Extract the (x, y) coordinate from the center of the cell holding the provided text.  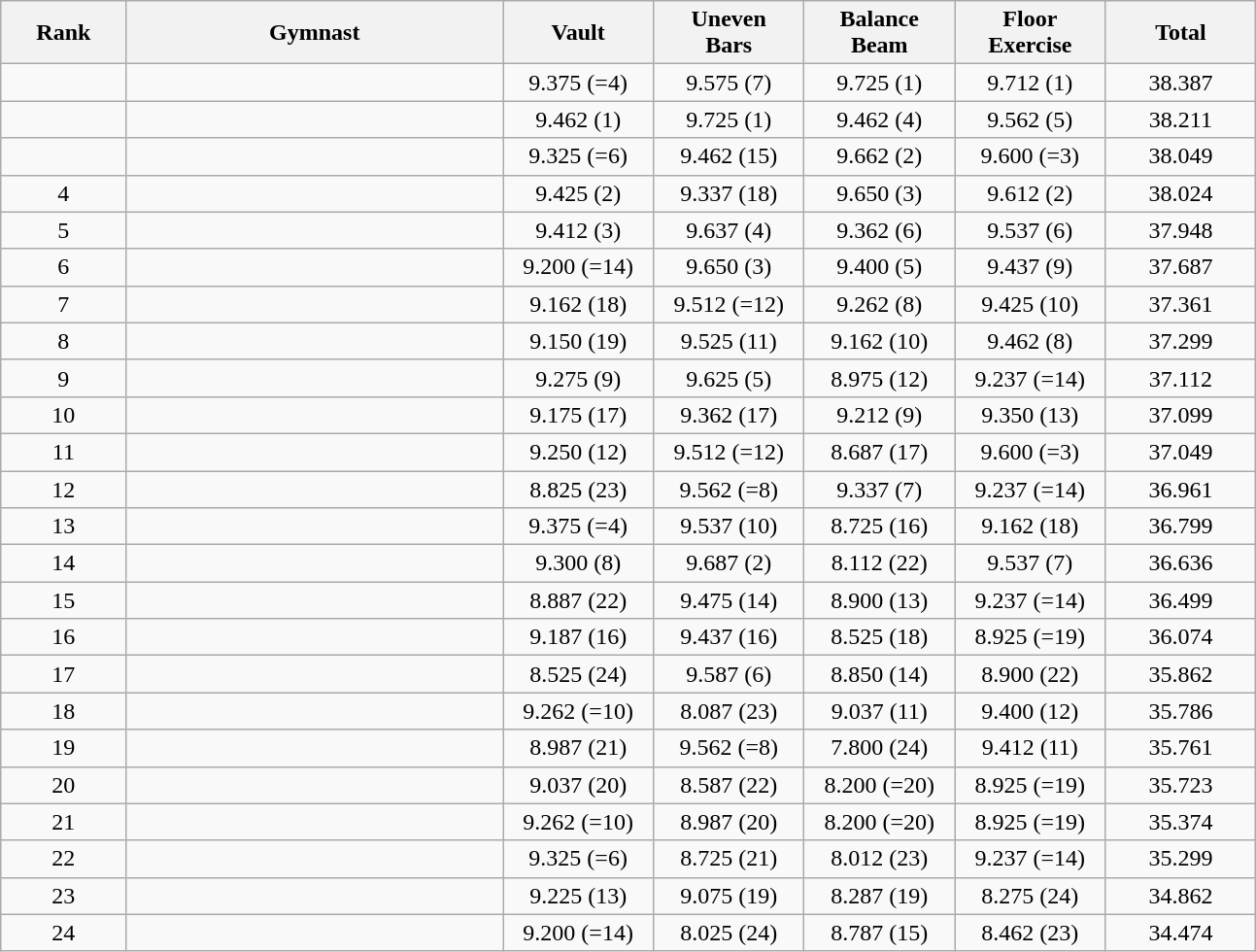
36.961 (1181, 489)
35.761 (1181, 748)
8.087 (23) (729, 711)
35.723 (1181, 785)
9.175 (17) (579, 415)
13 (64, 527)
9.475 (14) (729, 600)
9.400 (5) (880, 267)
20 (64, 785)
Vault (579, 33)
8.525 (24) (579, 674)
8.462 (23) (1030, 933)
Rank (64, 33)
9.225 (13) (579, 896)
9.562 (5) (1030, 119)
37.361 (1181, 304)
8.850 (14) (880, 674)
9.412 (3) (579, 230)
5 (64, 230)
9.425 (10) (1030, 304)
8.825 (23) (579, 489)
17 (64, 674)
4 (64, 193)
9.637 (4) (729, 230)
Gymnast (315, 33)
8 (64, 341)
9.412 (11) (1030, 748)
6 (64, 267)
38.024 (1181, 193)
9.437 (16) (729, 637)
8.725 (16) (880, 527)
9.150 (19) (579, 341)
34.474 (1181, 933)
16 (64, 637)
34.862 (1181, 896)
7 (64, 304)
38.387 (1181, 83)
8.525 (18) (880, 637)
9.075 (19) (729, 896)
9.037 (11) (880, 711)
23 (64, 896)
7.800 (24) (880, 748)
9.337 (18) (729, 193)
36.499 (1181, 600)
35.786 (1181, 711)
12 (64, 489)
9.275 (9) (579, 378)
8.900 (22) (1030, 674)
8.787 (15) (880, 933)
8.112 (22) (880, 563)
Total (1181, 33)
9.575 (7) (729, 83)
37.049 (1181, 452)
9.462 (1) (579, 119)
8.287 (19) (880, 896)
9.300 (8) (579, 563)
9 (64, 378)
9.350 (13) (1030, 415)
37.099 (1181, 415)
9.587 (6) (729, 674)
8.025 (24) (729, 933)
8.687 (17) (880, 452)
10 (64, 415)
9.037 (20) (579, 785)
8.887 (22) (579, 600)
9.712 (1) (1030, 83)
19 (64, 748)
8.725 (21) (729, 859)
9.537 (10) (729, 527)
9.525 (11) (729, 341)
11 (64, 452)
9.425 (2) (579, 193)
9.612 (2) (1030, 193)
24 (64, 933)
35.862 (1181, 674)
15 (64, 600)
8.900 (13) (880, 600)
9.537 (7) (1030, 563)
8.587 (22) (729, 785)
9.625 (5) (729, 378)
9.337 (7) (880, 489)
37.112 (1181, 378)
37.299 (1181, 341)
14 (64, 563)
8.987 (21) (579, 748)
38.211 (1181, 119)
BalanceBeam (880, 33)
9.262 (8) (880, 304)
9.437 (9) (1030, 267)
9.462 (4) (880, 119)
9.187 (16) (579, 637)
8.275 (24) (1030, 896)
36.074 (1181, 637)
9.162 (10) (880, 341)
9.250 (12) (579, 452)
35.299 (1181, 859)
21 (64, 822)
22 (64, 859)
9.537 (6) (1030, 230)
FloorExercise (1030, 33)
36.636 (1181, 563)
8.012 (23) (880, 859)
36.799 (1181, 527)
9.462 (15) (729, 156)
9.362 (6) (880, 230)
9.400 (12) (1030, 711)
18 (64, 711)
37.687 (1181, 267)
9.687 (2) (729, 563)
37.948 (1181, 230)
9.462 (8) (1030, 341)
35.374 (1181, 822)
UnevenBars (729, 33)
9.212 (9) (880, 415)
8.975 (12) (880, 378)
9.362 (17) (729, 415)
9.662 (2) (880, 156)
38.049 (1181, 156)
8.987 (20) (729, 822)
